Output the (x, y) coordinate of the center of the cell containing the given text.  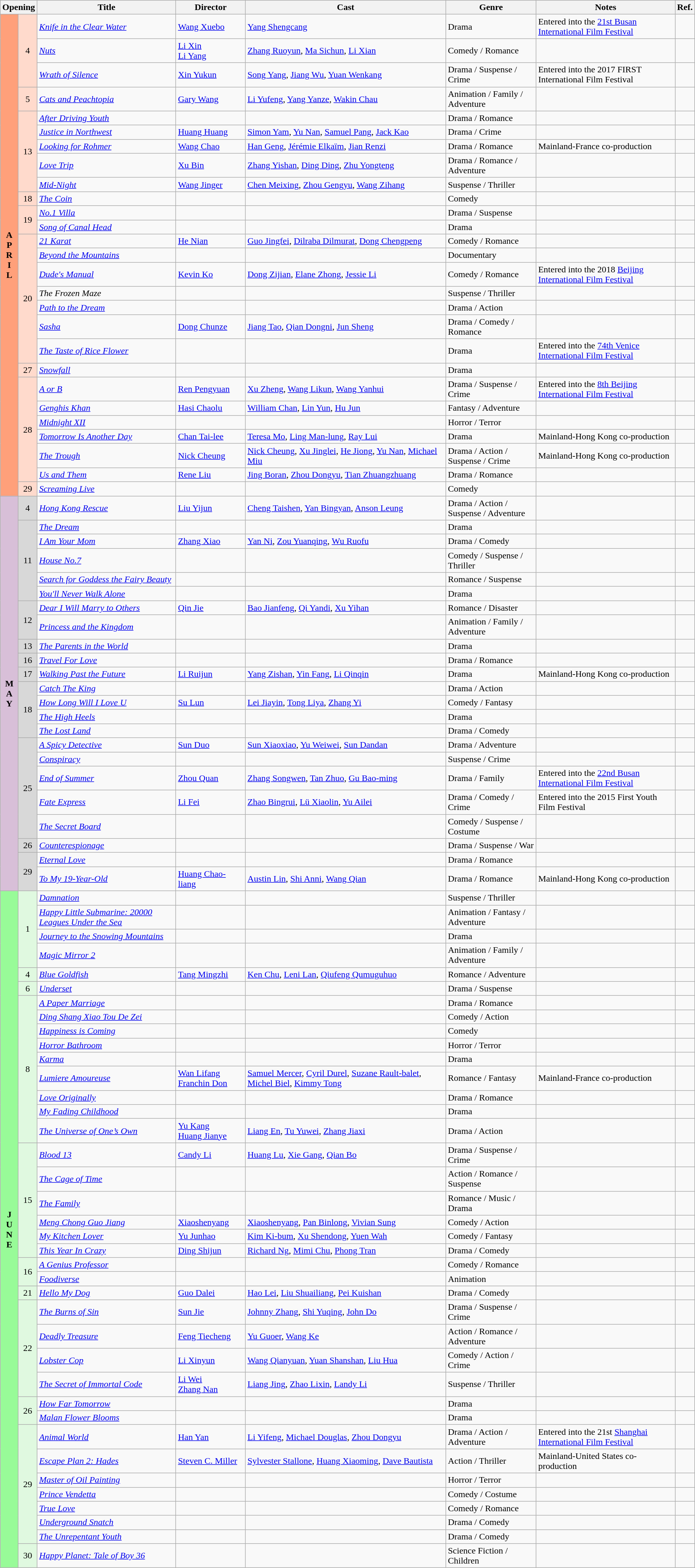
Nick Cheung (211, 456)
Drama / Adventure (491, 745)
Nick Cheung, Xu Jinglei, He Jiong, Yu Nan, Michael Miu (346, 456)
Midnight XII (107, 422)
Happy Little Submarine: 20000 Leagues Under the Sea (107, 917)
22 (27, 1348)
Suspense / Crime (491, 759)
Li Xinyun (211, 1360)
Jing Boran, Zhou Dongyu, Tian Zhuangzhuang (346, 475)
Animal World (107, 1437)
End of Summer (107, 778)
Entered into the 2015 First Youth Film Festival (606, 802)
Animation / Fantasy / Adventure (491, 917)
Foodiverse (107, 1279)
This Year In Crazy (107, 1250)
Fantasy / Adventure (491, 408)
Entered into the 21st Shanghai International Film Festival (606, 1437)
Xu Bin (211, 165)
Ren Pengyuan (211, 389)
Samuel Mercer, Cyril Durel, Suzane Rault-balet, Michel Biel, Kimmy Tong (346, 1078)
1 (27, 929)
Dong Chunze (211, 327)
Li Fei (211, 802)
Ref. (685, 7)
Tomorrow Is Another Day (107, 436)
Song of Canal Head (107, 227)
Entered into the 2018 Beijing International Film Festival (606, 275)
Liu Yijun (211, 508)
Tang Mingzhi (211, 974)
Drama / Action / Suspense / Crime (491, 456)
Li Yufeng, Yang Yanze, Wakin Chau (346, 99)
28 (27, 429)
Knife in the Clear Water (107, 27)
The Lost Land (107, 731)
Liang Jing, Zhao Lixin, Landy Li (346, 1385)
27 (27, 370)
Huang Huang (211, 132)
Lobster Cop (107, 1360)
Love Originally (107, 1098)
Entered into the 74th Venice International Film Festival (606, 351)
The Family (107, 1203)
Meng Chong Guo Jiang (107, 1222)
Entered into the 22nd Busan International Film Festival (606, 778)
Li Xin Li Yang (211, 50)
Wang Qianyuan, Yuan Shanshan, Liu Hua (346, 1360)
Kevin Ko (211, 275)
How Long Will I Love U (107, 702)
Zhang Songwen, Tan Zhuo, Gu Bao-ming (346, 778)
30 (27, 1555)
Wang Xuebo (211, 27)
Huang Lu, Xie Gang, Qian Bo (346, 1155)
11 (27, 560)
To My 19-Year-Old (107, 879)
The High Heels (107, 716)
Malan Flower Blooms (107, 1418)
Documentary (491, 255)
My Fading Childhood (107, 1112)
My Kitchen Lover (107, 1236)
Us and Them (107, 475)
Romance / Disaster (491, 608)
Underground Snatch (107, 1522)
Dear I Will Marry to Others (107, 608)
Yu Junhao (211, 1236)
Entered into the 8th Beijing International Film Festival (606, 389)
The Cage of Time (107, 1179)
Happy Planet: Tale of Boy 36 (107, 1555)
Fate Express (107, 802)
Hong Kong Rescue (107, 508)
Ding Shijun (211, 1250)
A or B (107, 389)
Austin Lin, Shi Anni, Wang Qian (346, 879)
Kim Ki-bum, Xu Shendong, Yuen Wah (346, 1236)
A Genius Professor (107, 1264)
Huang Chao-liang (211, 879)
Zhao Bingrui, Lü Xiaolin, Yu Ailei (346, 802)
Search for Goddess the Fairy Beauty (107, 580)
Hao Lei, Liu Shuailiang, Pei Kuishan (346, 1293)
Drama / Comedy / Romance (491, 327)
Wang Jinger (211, 184)
Karma (107, 1059)
Prince Vendetta (107, 1494)
The Universe of One’s Own (107, 1131)
Entered into the 21st Busan International Film Festival (606, 27)
I Am Your Mom (107, 541)
Sasha (107, 327)
Guo Jingfei, Dilraba Dilmurat, Dong Chengpeng (346, 241)
A Spicy Detective (107, 745)
The Secret Board (107, 827)
Lei Jiayin, Tong Liya, Zhang Yi (346, 702)
Rene Liu (211, 475)
Action / Thriller (491, 1461)
Drama / Family (491, 778)
Yang Shengcang (346, 27)
Sun Duo (211, 745)
Teresa Mo, Ling Man-lung, Ray Lui (346, 436)
Drama / Action / Suspense / Adventure (491, 508)
Mainland-United States co-production (606, 1461)
The Secret of Immortal Code (107, 1385)
Sun Xiaoxiao, Yu Weiwei, Sun Dandan (346, 745)
Li Yifeng, Michael Douglas, Zhou Dongyu (346, 1437)
Chan Tai-lee (211, 436)
Blue Goldfish (107, 974)
You'll Never Walk Alone (107, 594)
Bao Jianfeng, Qi Yandi, Xu Yihan (346, 608)
Zhang Ruoyun, Ma Sichun, Li Xian (346, 50)
Cheng Taishen, Yan Bingyan, Anson Leung (346, 508)
Xin Yukun (211, 75)
How Far Tomorrow (107, 1404)
Song Yang, Jiang Wu, Yuan Wenkang (346, 75)
Romance / Suspense (491, 580)
True Love (107, 1508)
5 (27, 99)
Genghis Khan (107, 408)
Snowfall (107, 370)
William Chan, Lin Yun, Hu Jun (346, 408)
Comedy / Costume (491, 1494)
Romance / Adventure (491, 974)
The Unrepentant Youth (107, 1536)
Journey to the Snowing Mountains (107, 936)
Comedy / Suspense / Costume (491, 827)
Master of Oil Painting (107, 1480)
Conspiracy (107, 759)
Richard Ng, Mimi Chu, Phong Tran (346, 1250)
Cast (346, 7)
House No.7 (107, 560)
17 (27, 674)
The Trough (107, 456)
Blood 13 (107, 1155)
Path to the Dream (107, 308)
Cats and Peachtopia (107, 99)
Yu Kang Huang Jianye (211, 1131)
Comedy / Action / Crime (491, 1360)
Notes (606, 7)
Underset (107, 988)
8 (27, 1069)
Feng Tiecheng (211, 1336)
Catch The King (107, 688)
Beyond the Mountains (107, 255)
Action / Romance / Adventure (491, 1336)
Counterespionage (107, 846)
20 (27, 298)
Johnny Zhang, Shi Yuqing, John Do (346, 1312)
Liang En, Tu Yuwei, Zhang Jiaxi (346, 1131)
The Burns of Sin (107, 1312)
Zhang Yishan, Ding Ding, Zhu Yongteng (346, 165)
21 Karat (107, 241)
Screaming Live (107, 489)
Simon Yam, Yu Nan, Samuel Pang, Jack Kao (346, 132)
Mid-Night (107, 184)
Justice in Northwest (107, 132)
Opening (19, 7)
Horror Bathroom (107, 1045)
The Coin (107, 199)
Drama / Romance / Adventure (491, 165)
Drama / Comedy / Crime (491, 802)
Jiang Tao, Qian Dongni, Jun Sheng (346, 327)
Drama / Crime (491, 132)
Magic Mirror 2 (107, 955)
Ding Shang Xiao Tou De Zei (107, 1017)
The Frozen Maze (107, 293)
Ken Chu, Leni Lan, Qiufeng Qumuguhuo (346, 974)
Zhou Quan (211, 778)
Lumiere Amoureuse (107, 1078)
After Driving Youth (107, 118)
Action / Romance / Suspense (491, 1179)
12 (27, 620)
Li Wei Zhang Nan (211, 1385)
Damnation (107, 898)
Guo Dalei (211, 1293)
Wang Chao (211, 146)
JUNE (10, 1229)
He Nian (211, 241)
21 (27, 1293)
No.1 Villa (107, 213)
Science Fiction / Children (491, 1555)
The Taste of Rice Flower (107, 351)
Escape Plan 2: Hades (107, 1461)
Qin Jie (211, 608)
6 (27, 988)
Walking Past the Future (107, 674)
Wrath of Silence (107, 75)
Animation (491, 1279)
Director (211, 7)
Xu Zheng, Wang Likun, Wang Yanhui (346, 389)
Dude's Manual (107, 275)
Entered into the 2017 FIRST International Film Festival (606, 75)
MAY (10, 693)
Han Yan (211, 1437)
Drama / Action / Adventure (491, 1437)
25 (27, 788)
Dong Zijian, Elane Zhong, Jessie Li (346, 275)
Romance / Music / Drama (491, 1203)
Yu Guoer, Wang Ke (346, 1336)
Title (107, 7)
Zhang Xiao (211, 541)
Genre (491, 7)
Looking for Rohmer (107, 146)
APRIL (10, 255)
Steven C. Miller (211, 1461)
Xiaoshenyang, Pan Binlong, Vivian Sung (346, 1222)
The Parents in the World (107, 646)
Deadly Treasure (107, 1336)
Love Trip (107, 165)
Comedy / Suspense / Thriller (491, 560)
Su Lun (211, 702)
15 (27, 1200)
Yan Ni, Zou Yuanqing, Wu Ruofu (346, 541)
Hasi Chaolu (211, 408)
Drama / Suspense / War (491, 846)
Chen Meixing, Zhou Gengyu, Wang Zihang (346, 184)
19 (27, 220)
Wan Lifang Franchin Don (211, 1078)
Nuts (107, 50)
Gary Wang (211, 99)
Princess and the Kingdom (107, 627)
Romance / Fantasy (491, 1078)
The Dream (107, 527)
Hello My Dog (107, 1293)
Sylvester Stallone, Huang Xiaoming, Dave Bautista (346, 1461)
A Paper Marriage (107, 1003)
Yang Zishan, Yin Fang, Li Qinqin (346, 674)
Happiness is Coming (107, 1031)
Xiaoshenyang (211, 1222)
Han Geng, Jérémie Elkaïm, Jian Renzi (346, 146)
Candy Li (211, 1155)
Sun Jie (211, 1312)
Travel For Love (107, 660)
Li Ruijun (211, 674)
Eternal Love (107, 860)
